Detect which cell encompasses the target text, then output its [x, y] center coordinate. 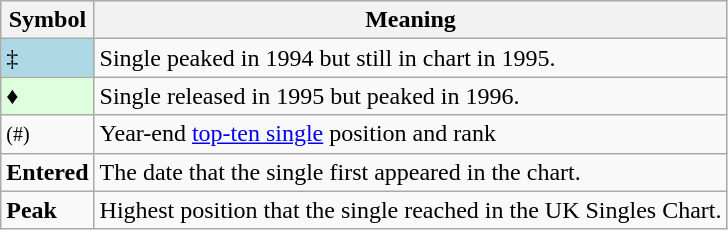
The date that the single first appeared in the chart. [410, 172]
Entered [48, 172]
Peak [48, 210]
Single peaked in 1994 but still in chart in 1995. [410, 58]
Year-end top-ten single position and rank [410, 134]
Symbol [48, 20]
Highest position that the single reached in the UK Singles Chart. [410, 210]
‡ [48, 58]
Single released in 1995 but peaked in 1996. [410, 96]
Meaning [410, 20]
(#) [48, 134]
♦ [48, 96]
